From the cell containing the given text, extract its center point as [X, Y] coordinate. 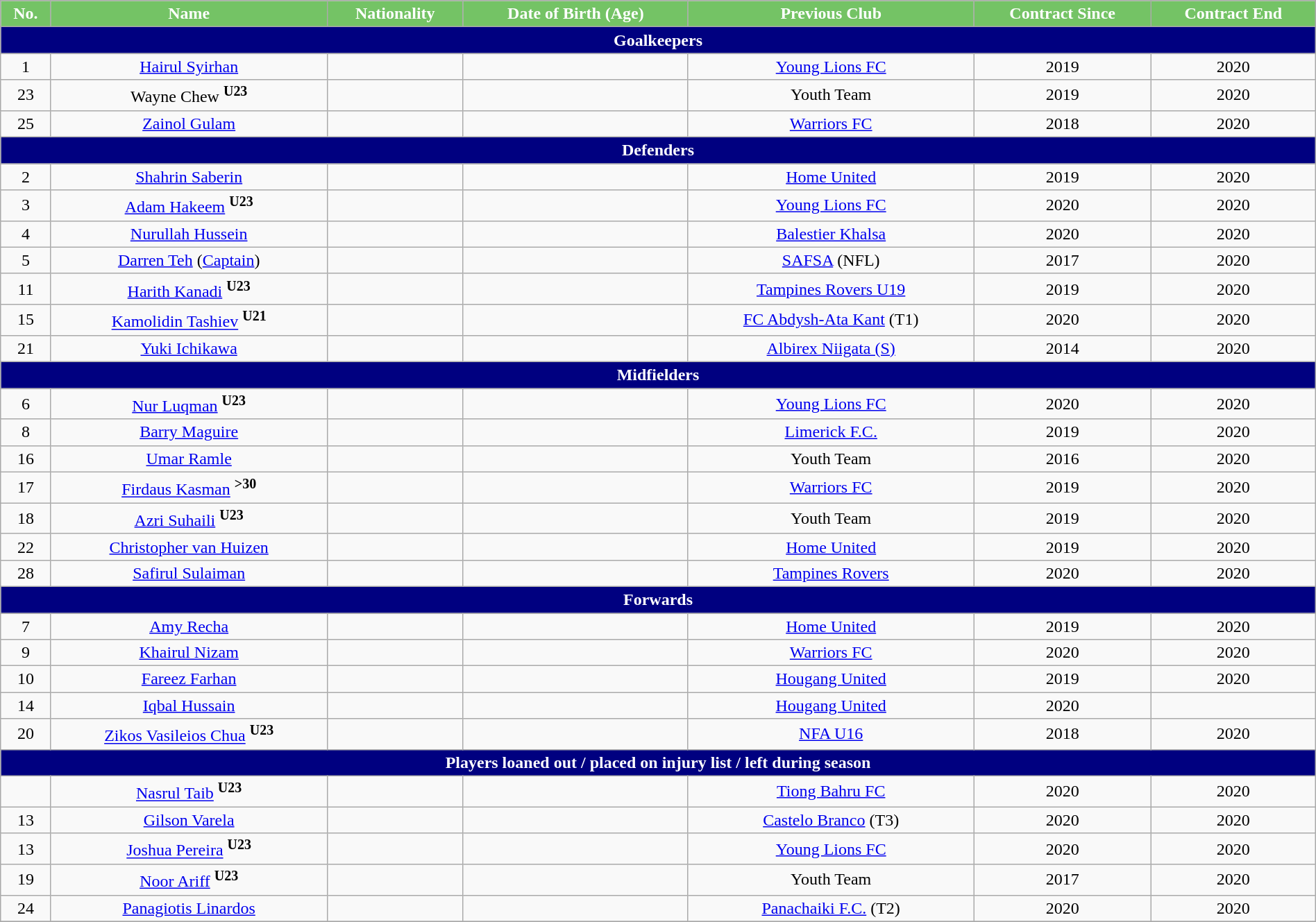
Amy Recha [189, 626]
Defenders [658, 151]
Panagiotis Linardos [189, 908]
Contract Since [1062, 14]
Panachaiki F.C. (T2) [831, 908]
Nationality [395, 14]
Fareez Farhan [189, 679]
Midfielders [658, 375]
6 [26, 404]
Firdaus Kasman >30 [189, 487]
Zikos Vasileios Chua U23 [189, 734]
1 [26, 67]
Kamolidin Tashiev U21 [189, 321]
Harith Kanadi U23 [189, 289]
Shahrin Saberin [189, 177]
Iqbal Hussain [189, 706]
8 [26, 432]
Nasrul Taib U23 [189, 791]
9 [26, 653]
7 [26, 626]
Christopher van Huizen [189, 547]
28 [26, 573]
19 [26, 880]
15 [26, 321]
Previous Club [831, 14]
5 [26, 260]
FC Abdysh-Ata Kant (T1) [831, 321]
Noor Ariff U23 [189, 880]
Tiong Bahru FC [831, 791]
Name [189, 14]
Barry Maguire [189, 432]
Adam Hakeem U23 [189, 205]
Players loaned out / placed on injury list / left during season [658, 762]
Zainol Gulam [189, 123]
Contract End [1233, 14]
16 [26, 459]
18 [26, 519]
Albirex Niigata (S) [831, 348]
23 [26, 96]
2 [26, 177]
Castelo Branco (T3) [831, 820]
Yuki Ichikawa [189, 348]
22 [26, 547]
24 [26, 908]
4 [26, 234]
Safirul Sulaiman [189, 573]
Nur Luqman U23 [189, 404]
11 [26, 289]
Balestier Khalsa [831, 234]
Limerick F.C. [831, 432]
Joshua Pereira U23 [189, 849]
14 [26, 706]
Tampines Rovers U19 [831, 289]
2014 [1062, 348]
SAFSA (NFL) [831, 260]
10 [26, 679]
Nurullah Hussein [189, 234]
Khairul Nizam [189, 653]
Goalkeepers [658, 40]
25 [26, 123]
Date of Birth (Age) [575, 14]
Umar Ramle [189, 459]
No. [26, 14]
Hairul Syirhan [189, 67]
Tampines Rovers [831, 573]
Gilson Varela [189, 820]
Wayne Chew U23 [189, 96]
NFA U16 [831, 734]
Darren Teh (Captain) [189, 260]
17 [26, 487]
3 [26, 205]
2016 [1062, 459]
Azri Suhaili U23 [189, 519]
21 [26, 348]
Forwards [658, 600]
20 [26, 734]
